Extract the (X, Y) coordinate from the center of the cell holding the provided text.  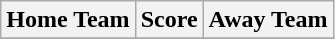
Home Team (68, 20)
Score (169, 20)
Away Team (268, 20)
